Output the (X, Y) coordinate of the center of the cell containing the given text.  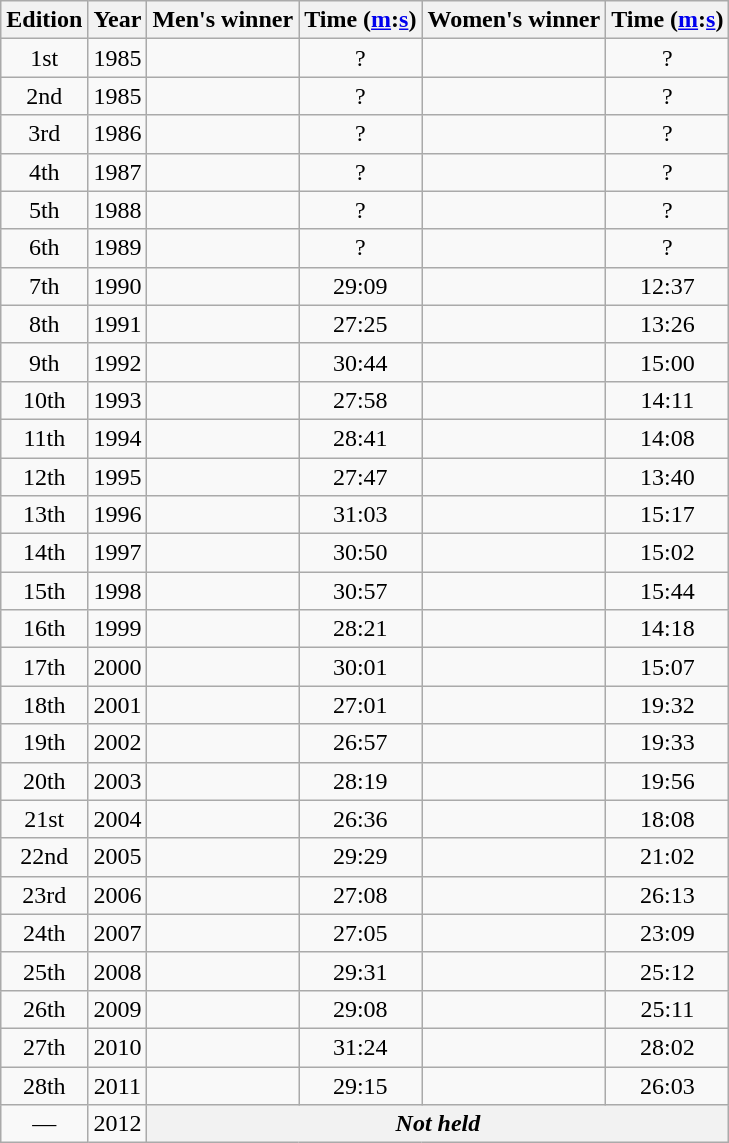
19:33 (668, 743)
1994 (118, 438)
Edition (44, 20)
2004 (118, 819)
31:24 (360, 1047)
5th (44, 210)
12th (44, 477)
16th (44, 629)
1997 (118, 553)
2000 (118, 667)
22nd (44, 857)
13th (44, 515)
6th (44, 248)
1998 (118, 591)
26th (44, 1009)
27th (44, 1047)
18th (44, 705)
2012 (118, 1124)
1996 (118, 515)
15:00 (668, 362)
2001 (118, 705)
8th (44, 324)
29:29 (360, 857)
28:02 (668, 1047)
30:44 (360, 362)
2002 (118, 743)
15:07 (668, 667)
2010 (118, 1047)
1987 (118, 172)
2005 (118, 857)
19:56 (668, 781)
2008 (118, 971)
14:11 (668, 400)
3rd (44, 134)
1993 (118, 400)
1992 (118, 362)
24th (44, 933)
29:08 (360, 1009)
30:01 (360, 667)
26:13 (668, 895)
21:02 (668, 857)
25:12 (668, 971)
1st (44, 58)
20th (44, 781)
2011 (118, 1085)
1986 (118, 134)
1988 (118, 210)
27:25 (360, 324)
15th (44, 591)
2nd (44, 96)
4th (44, 172)
27:47 (360, 477)
Men's winner (223, 20)
— (44, 1124)
30:50 (360, 553)
27:01 (360, 705)
1990 (118, 286)
13:40 (668, 477)
11th (44, 438)
18:08 (668, 819)
1999 (118, 629)
1991 (118, 324)
29:31 (360, 971)
28th (44, 1085)
15:44 (668, 591)
7th (44, 286)
Year (118, 20)
28:19 (360, 781)
19th (44, 743)
14:18 (668, 629)
19:32 (668, 705)
23:09 (668, 933)
13:26 (668, 324)
2003 (118, 781)
28:21 (360, 629)
9th (44, 362)
1995 (118, 477)
28:41 (360, 438)
2009 (118, 1009)
2007 (118, 933)
27:05 (360, 933)
15:02 (668, 553)
Women's winner (514, 20)
26:03 (668, 1085)
Not held (438, 1124)
21st (44, 819)
25:11 (668, 1009)
12:37 (668, 286)
14th (44, 553)
1989 (118, 248)
15:17 (668, 515)
27:58 (360, 400)
27:08 (360, 895)
14:08 (668, 438)
25th (44, 971)
31:03 (360, 515)
29:09 (360, 286)
23rd (44, 895)
26:57 (360, 743)
26:36 (360, 819)
30:57 (360, 591)
17th (44, 667)
10th (44, 400)
29:15 (360, 1085)
2006 (118, 895)
